From the cell containing the given text, extract its center point as [x, y] coordinate. 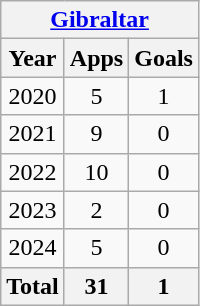
Year [33, 58]
2020 [33, 96]
9 [96, 134]
Gibraltar [100, 20]
2 [96, 210]
2023 [33, 210]
10 [96, 172]
31 [96, 286]
Total [33, 286]
2021 [33, 134]
Apps [96, 58]
2022 [33, 172]
2024 [33, 248]
Goals [164, 58]
